Search for the cell housing the specified text and yield its (x, y) center coordinate. 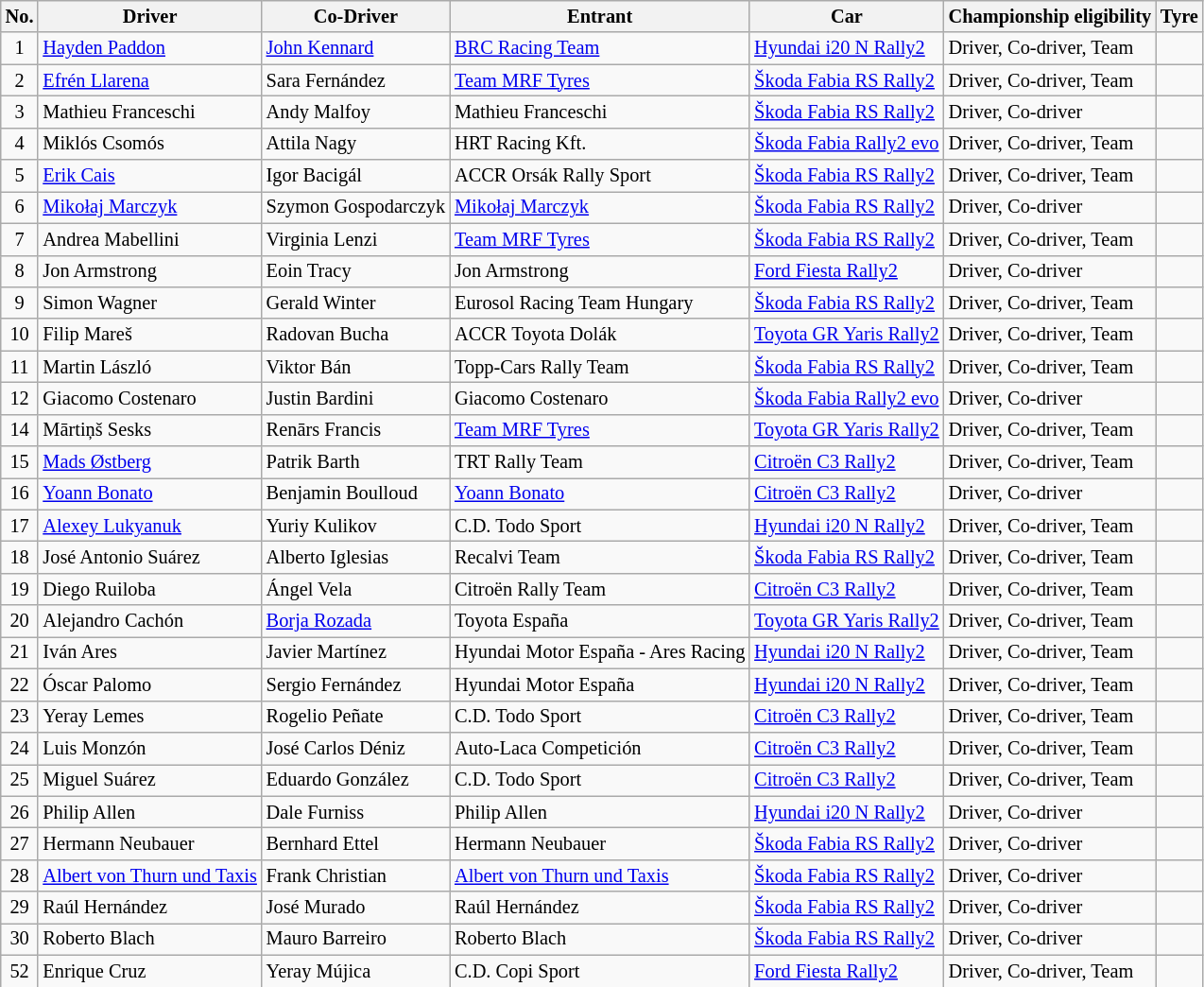
Andy Malfoy (355, 112)
Efrén Llarena (149, 80)
Javier Martínez (355, 652)
11 (20, 367)
Auto-Laca Competición (599, 748)
Viktor Bán (355, 367)
1 (20, 48)
Virginia Lenzi (355, 239)
Sergio Fernández (355, 684)
Renārs Francis (355, 430)
Enrique Cruz (149, 971)
Szymon Gospodarczyk (355, 207)
Yeray Mújica (355, 971)
Hyundai Motor España - Ares Racing (599, 652)
Rogelio Peñate (355, 717)
Car (847, 16)
Driver (149, 16)
Miklós Csomós (149, 144)
19 (20, 589)
4 (20, 144)
José Antonio Suárez (149, 557)
18 (20, 557)
TRT Rally Team (599, 462)
Ángel Vela (355, 589)
Attila Nagy (355, 144)
9 (20, 303)
Gerald Winter (355, 303)
Eurosol Racing Team Hungary (599, 303)
14 (20, 430)
Alexey Lukyanuk (149, 526)
Alejandro Cachón (149, 621)
No. (20, 16)
7 (20, 239)
Óscar Palomo (149, 684)
Simon Wagner (149, 303)
20 (20, 621)
Eoin Tracy (355, 271)
HRT Racing Kft. (599, 144)
Miguel Suárez (149, 780)
8 (20, 271)
Yeray Lemes (149, 717)
Tyre (1179, 16)
24 (20, 748)
Hyundai Motor España (599, 684)
Frank Christian (355, 875)
Eduardo González (355, 780)
Luis Monzón (149, 748)
6 (20, 207)
Topp-Cars Rally Team (599, 367)
Diego Ruiloba (149, 589)
José Carlos Déniz (355, 748)
Mads Østberg (149, 462)
25 (20, 780)
BRC Racing Team (599, 48)
Bernhard Ettel (355, 843)
17 (20, 526)
Igor Bacigál (355, 176)
ACCR Orsák Rally Sport (599, 176)
26 (20, 812)
Martin László (149, 367)
Citroën Rally Team (599, 589)
3 (20, 112)
Entrant (599, 16)
Mauro Barreiro (355, 939)
23 (20, 717)
ACCR Toyota Dolák (599, 335)
Mārtiņš Sesks (149, 430)
12 (20, 398)
21 (20, 652)
10 (20, 335)
Hayden Paddon (149, 48)
C.D. Copi Sport (599, 971)
27 (20, 843)
Co-Driver (355, 16)
Championship eligibility (1050, 16)
16 (20, 493)
Toyota España (599, 621)
Benjamin Boulloud (355, 493)
Borja Rozada (355, 621)
Erik Cais (149, 176)
22 (20, 684)
Alberto Iglesias (355, 557)
Filip Mareš (149, 335)
Dale Furniss (355, 812)
2 (20, 80)
5 (20, 176)
15 (20, 462)
Iván Ares (149, 652)
Radovan Bucha (355, 335)
52 (20, 971)
John Kennard (355, 48)
Patrik Barth (355, 462)
Sara Fernández (355, 80)
30 (20, 939)
Andrea Mabellini (149, 239)
Yuriy Kulikov (355, 526)
29 (20, 908)
José Murado (355, 908)
Recalvi Team (599, 557)
28 (20, 875)
Justin Bardini (355, 398)
